Return the [X, Y] coordinate for the center point of the cell that contains the specified text.  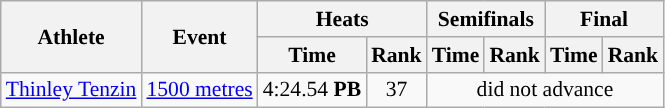
37 [396, 90]
Heats [342, 19]
1500 metres [199, 90]
Final [604, 19]
Thinley Tenzin [72, 90]
did not advance [545, 90]
Athlete [72, 36]
Event [199, 36]
Semifinals [486, 19]
4:24.54 PB [312, 90]
